Return (x, y) of the center of cell containing provided text 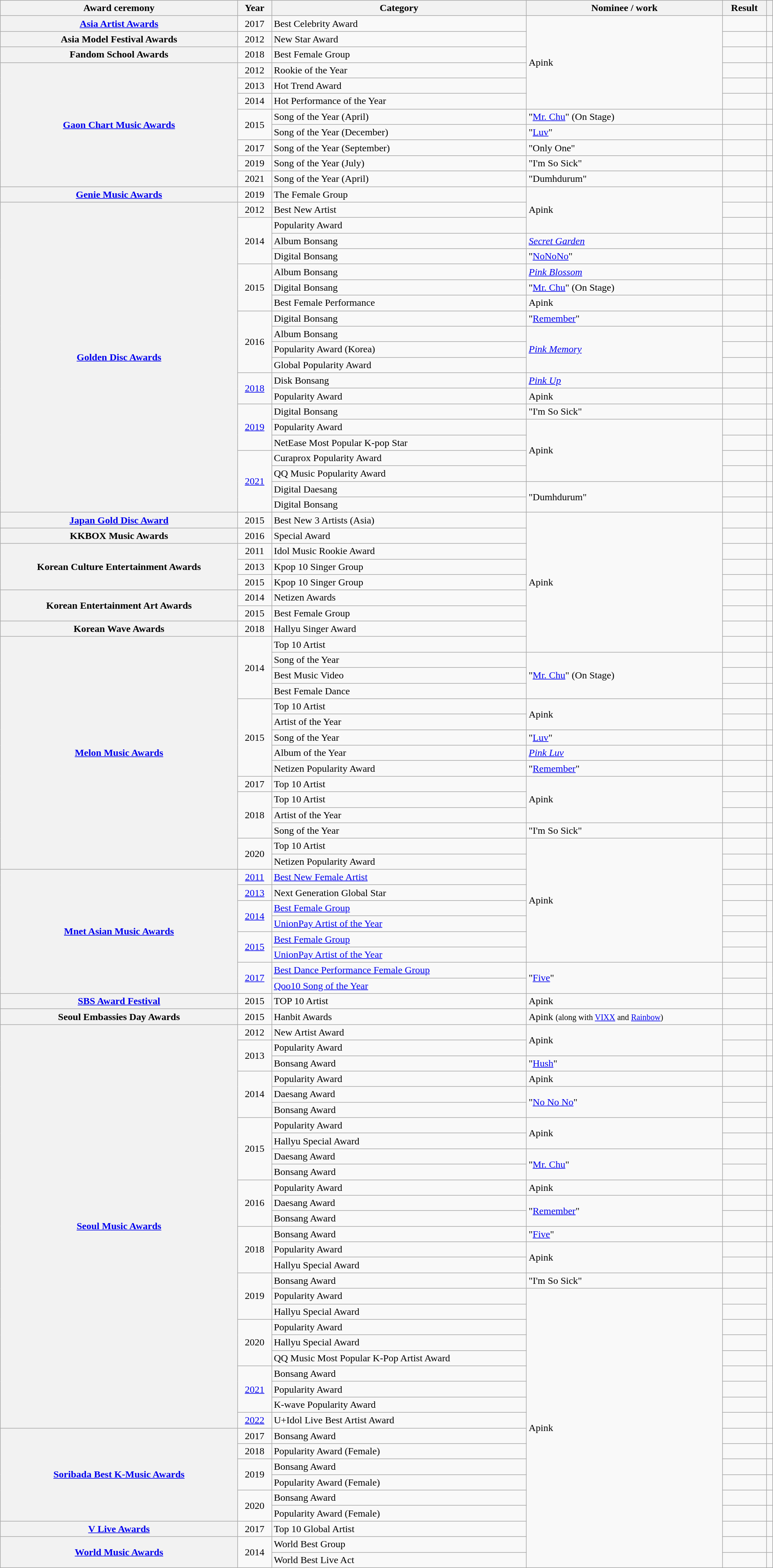
Result (744, 8)
Pink Luv (625, 753)
Mnet Asian Music Awards (119, 931)
Korean Wave Awards (119, 629)
Seoul Embassies Day Awards (119, 1017)
SBS Award Festival (119, 1001)
Best New Artist (399, 210)
Album of the Year (399, 753)
Category (399, 8)
QQ Music Popularity Award (399, 474)
Korean Entertainment Art Awards (119, 605)
Best Music Video (399, 675)
"Mr. Chu" (625, 1164)
Best Female Dance (399, 691)
Secret Garden (625, 241)
New Star Award (399, 39)
Song of the Year (December) (399, 132)
V Live Awards (119, 1529)
Pink Up (625, 380)
World Best Group (399, 1544)
U+Idol Live Best Artist Award (399, 1420)
Apink (along with VIXX and Rainbow) (625, 1017)
K-wave Popularity Award (399, 1405)
Best New Female Artist (399, 877)
Global Popularity Award (399, 365)
Pink Memory (625, 349)
Hanbit Awards (399, 1017)
"Only One" (625, 148)
Genie Music Awards (119, 194)
Hallyu Singer Award (399, 629)
Fandom School Awards (119, 55)
Hot Performance of the Year (399, 101)
Song of the Year (September) (399, 148)
Qoo10 Song of the Year (399, 986)
Top 10 Global Artist (399, 1529)
Best Dance Performance Female Group (399, 970)
TOP 10 Artist (399, 1001)
Soribada Best K-Music Awards (119, 1474)
Golden Disc Awards (119, 357)
Curaprox Popularity Award (399, 458)
"NoNoNo" (625, 256)
Best Female Performance (399, 303)
Best New 3 Artists (Asia) (399, 520)
New Artist Award (399, 1032)
Pink Blossom (625, 272)
Year (254, 8)
Rookie of the Year (399, 70)
Nominee / work (625, 8)
Melon Music Awards (119, 753)
Asia Artist Awards (119, 24)
Next Generation Global Star (399, 892)
Korean Culture Entertainment Awards (119, 567)
World Best Live Act (399, 1560)
Japan Gold Disc Award (119, 520)
NetEase Most Popular K-pop Star (399, 442)
Popularity Award (Korea) (399, 349)
Song of the Year (July) (399, 163)
QQ Music Most Popular K-Pop Artist Award (399, 1358)
Seoul Music Awards (119, 1226)
Hot Trend Award (399, 86)
Idol Music Rookie Award (399, 551)
World Music Awards (119, 1552)
"Hush" (625, 1063)
Best Celebrity Award (399, 24)
"No No No" (625, 1102)
Digital Daesang (399, 489)
Gaon Chart Music Awards (119, 124)
Special Award (399, 536)
Asia Model Festival Awards (119, 39)
2022 (254, 1420)
KKBOX Music Awards (119, 536)
Award ceremony (119, 8)
Netizen Awards (399, 598)
Disk Bonsang (399, 380)
The Female Group (399, 194)
